Scan for the cell matching the given text and deliver its [X, Y] coordinate at center. 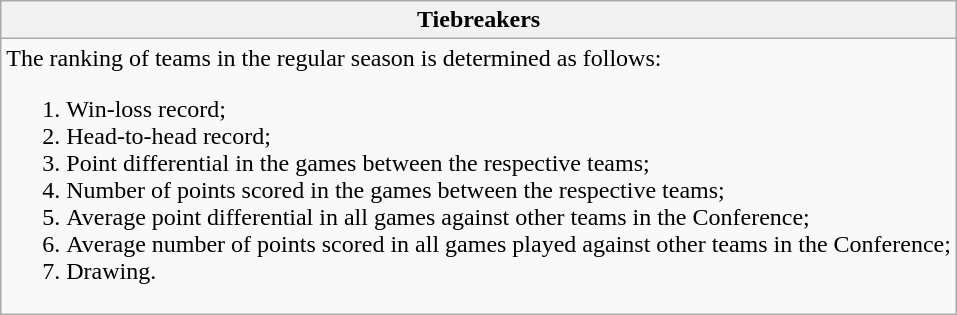
Tiebreakers [479, 20]
